Locate the cell with the specified text and output its (x, y) center coordinate. 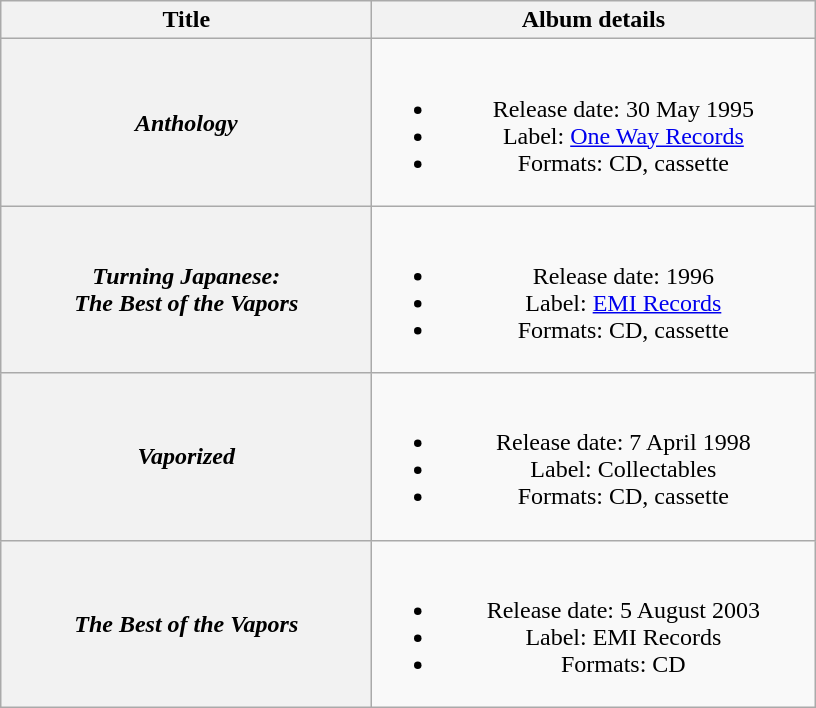
Release date: 30 May 1995Label: One Way RecordsFormats: CD, cassette (594, 122)
Album details (594, 20)
Release date: 7 April 1998Label: CollectablesFormats: CD, cassette (594, 456)
Title (186, 20)
The Best of the Vapors (186, 624)
Release date: 5 August 2003Label: EMI RecordsFormats: CD (594, 624)
Vaporized (186, 456)
Turning Japanese:The Best of the Vapors (186, 290)
Release date: 1996Label: EMI RecordsFormats: CD, cassette (594, 290)
Anthology (186, 122)
